Locate the cell with the specified text and output its [x, y] center coordinate. 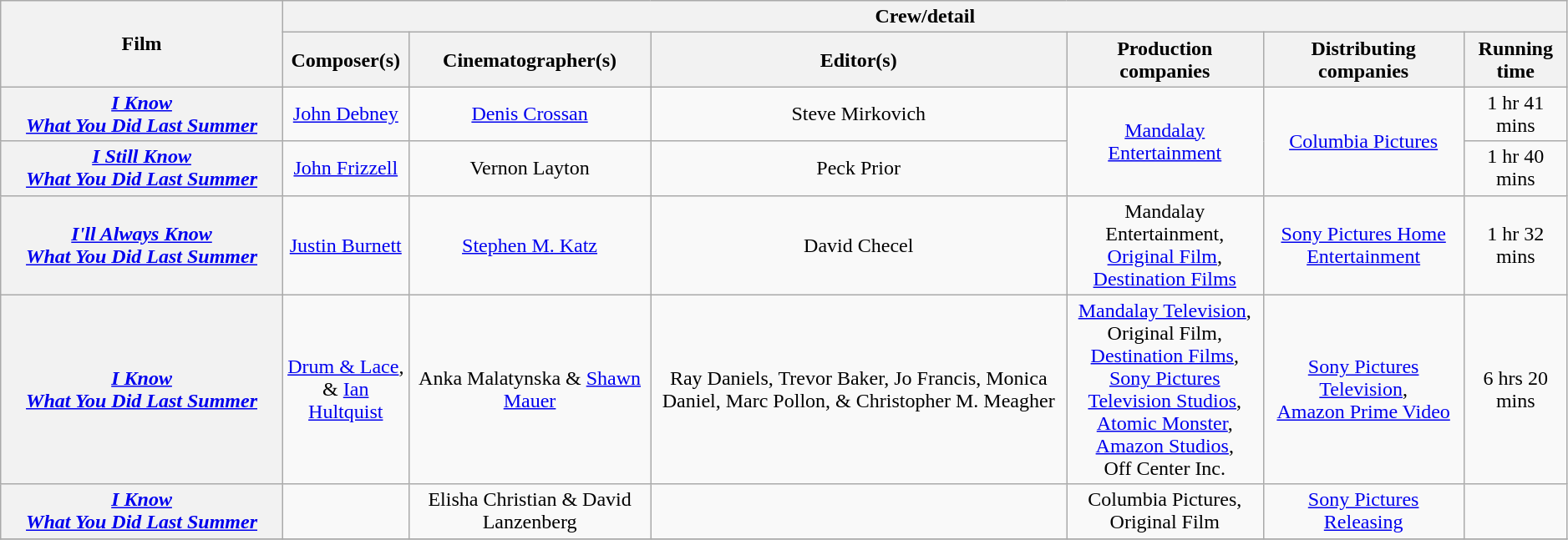
Mandalay Television, Original Film, Destination Films, Sony Pictures Television Studios, Atomic Monster, Amazon Studios, Off Center Inc. [1165, 389]
John Debney [346, 114]
Elisha Christian & David Lanzenberg [530, 511]
Sony Pictures Home Entertainment [1363, 245]
Ray Daniels, Trevor Baker, Jo Francis, Monica Daniel, Marc Pollon, & Christopher M. Meagher [859, 389]
Vernon Layton [530, 169]
I Still Know What You Did Last Summer [142, 169]
Mandalay Entertainment [1165, 141]
Stephen M. Katz [530, 245]
Columbia Pictures, Original Film [1165, 511]
Columbia Pictures [1363, 141]
Sony Pictures Releasing [1363, 511]
Peck Prior [859, 169]
Justin Burnett [346, 245]
Cinematographer(s) [530, 60]
I'll Always Know What You Did Last Summer [142, 245]
1 hr 41 mins [1515, 114]
Editor(s) [859, 60]
John Frizzell [346, 169]
Film [142, 43]
Sony Pictures Television, Amazon Prime Video [1363, 389]
David Checel [859, 245]
Running time [1515, 60]
6 hrs 20 mins [1515, 389]
Production companies [1165, 60]
Distributing companies [1363, 60]
Crew/detail [925, 17]
Steve Mirkovich [859, 114]
Composer(s) [346, 60]
Denis Crossan [530, 114]
Anka Malatynska & Shawn Mauer [530, 389]
1 hr 40 mins [1515, 169]
Drum & Lace, & Ian Hultquist [346, 389]
Mandalay Entertainment, Original Film, Destination Films [1165, 245]
1 hr 32 mins [1515, 245]
